Search for the cell housing the specified text and yield its (X, Y) center coordinate. 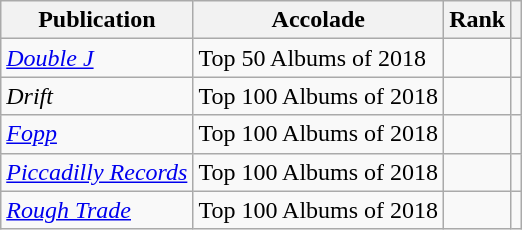
Drift (97, 96)
Rank (478, 20)
Rough Trade (97, 210)
Top 50 Albums of 2018 (318, 58)
Fopp (97, 134)
Accolade (318, 20)
Double J (97, 58)
Publication (97, 20)
Piccadilly Records (97, 172)
